Return the [X, Y] coordinate for the center point of the cell that contains the specified text.  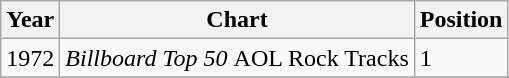
1 [461, 58]
Billboard Top 50 AOL Rock Tracks [237, 58]
1972 [30, 58]
Chart [237, 20]
Position [461, 20]
Year [30, 20]
